Output the (x, y) coordinate of the center of the cell containing the given text.  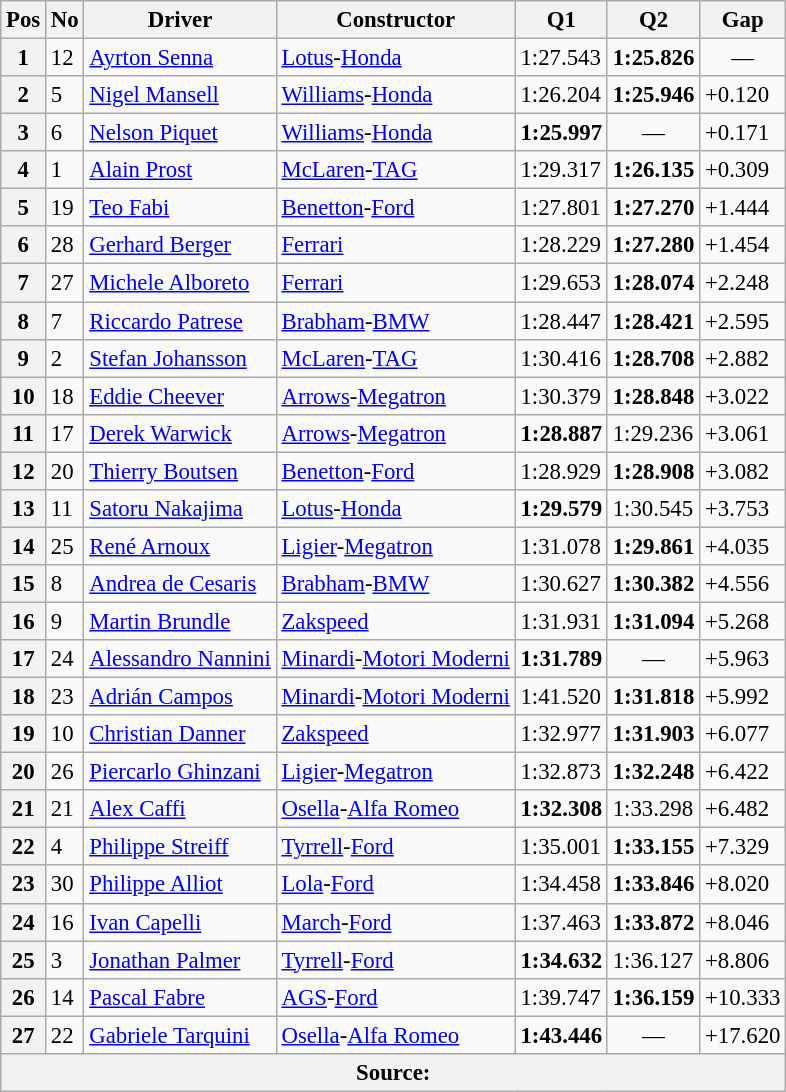
Philippe Alliot (180, 885)
1:33.846 (653, 885)
March-Ford (396, 922)
1:26.204 (561, 95)
1:32.977 (561, 734)
1:26.135 (653, 170)
1:30.379 (561, 396)
Martin Brundle (180, 621)
Ivan Capelli (180, 922)
1:31.094 (653, 621)
1:25.826 (653, 58)
+2.882 (743, 358)
+5.268 (743, 621)
Gabriele Tarquini (180, 1035)
Nelson Piquet (180, 133)
+6.077 (743, 734)
15 (24, 584)
AGS-Ford (396, 997)
1:28.887 (561, 433)
1:43.446 (561, 1035)
1:33.155 (653, 847)
1:32.308 (561, 809)
Alain Prost (180, 170)
Stefan Johansson (180, 358)
1:30.627 (561, 584)
Piercarlo Ghinzani (180, 772)
Alessandro Nannini (180, 659)
1:29.861 (653, 546)
Thierry Boutsen (180, 471)
Philippe Streiff (180, 847)
+3.061 (743, 433)
1:28.929 (561, 471)
1:29.579 (561, 509)
1:25.946 (653, 95)
Driver (180, 20)
1:28.421 (653, 321)
1:34.632 (561, 960)
+4.556 (743, 584)
Gap (743, 20)
1:28.074 (653, 283)
Ayrton Senna (180, 58)
+8.806 (743, 960)
Eddie Cheever (180, 396)
Jonathan Palmer (180, 960)
+5.992 (743, 697)
Q2 (653, 20)
+2.595 (743, 321)
+6.422 (743, 772)
1:29.317 (561, 170)
1:32.873 (561, 772)
No (65, 20)
1:30.545 (653, 509)
1:28.447 (561, 321)
1:31.903 (653, 734)
1:31.931 (561, 621)
+3.022 (743, 396)
30 (65, 885)
1:27.543 (561, 58)
1:39.747 (561, 997)
1:36.127 (653, 960)
+8.046 (743, 922)
1:30.416 (561, 358)
Riccardo Patrese (180, 321)
+3.753 (743, 509)
Source: (394, 1073)
Derek Warwick (180, 433)
+1.444 (743, 208)
1:27.801 (561, 208)
1:32.248 (653, 772)
Satoru Nakajima (180, 509)
1:33.872 (653, 922)
Alex Caffi (180, 809)
Michele Alboreto (180, 283)
Q1 (561, 20)
1:28.908 (653, 471)
1:31.078 (561, 546)
+3.082 (743, 471)
1:34.458 (561, 885)
+1.454 (743, 245)
1:28.229 (561, 245)
1:41.520 (561, 697)
+5.963 (743, 659)
+2.248 (743, 283)
1:27.270 (653, 208)
Andrea de Cesaris (180, 584)
Christian Danner (180, 734)
+7.329 (743, 847)
28 (65, 245)
1:27.280 (653, 245)
1:31.818 (653, 697)
1:30.382 (653, 584)
1:33.298 (653, 809)
+0.309 (743, 170)
+6.482 (743, 809)
+0.120 (743, 95)
1:35.001 (561, 847)
1:29.653 (561, 283)
1:25.997 (561, 133)
Lola-Ford (396, 885)
1:28.848 (653, 396)
René Arnoux (180, 546)
1:36.159 (653, 997)
Pos (24, 20)
1:28.708 (653, 358)
+8.020 (743, 885)
Teo Fabi (180, 208)
+17.620 (743, 1035)
1:37.463 (561, 922)
Gerhard Berger (180, 245)
13 (24, 509)
+4.035 (743, 546)
1:31.789 (561, 659)
+0.171 (743, 133)
Adrián Campos (180, 697)
+10.333 (743, 997)
1:29.236 (653, 433)
Constructor (396, 20)
Pascal Fabre (180, 997)
Nigel Mansell (180, 95)
